For the text-containing cell, return its midpoint in (x, y) coordinate format. 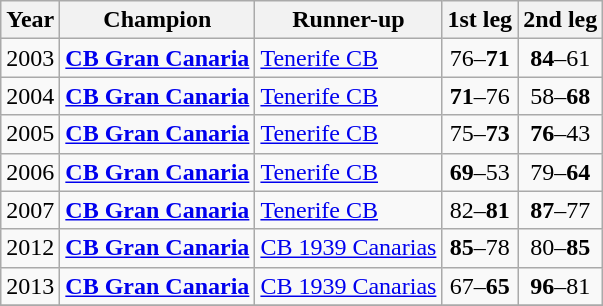
82–81 (480, 210)
80–85 (560, 248)
58–68 (560, 96)
Runner-up (348, 20)
76–71 (480, 58)
2013 (30, 286)
71–76 (480, 96)
Year (30, 20)
84–61 (560, 58)
87–77 (560, 210)
1st leg (480, 20)
85–78 (480, 248)
2nd leg (560, 20)
2005 (30, 134)
96–81 (560, 286)
76–43 (560, 134)
2003 (30, 58)
69–53 (480, 172)
2006 (30, 172)
75–73 (480, 134)
2004 (30, 96)
Champion (158, 20)
2007 (30, 210)
67–65 (480, 286)
79–64 (560, 172)
2012 (30, 248)
